Return the [X, Y] coordinate for the center point of the cell that contains the specified text.  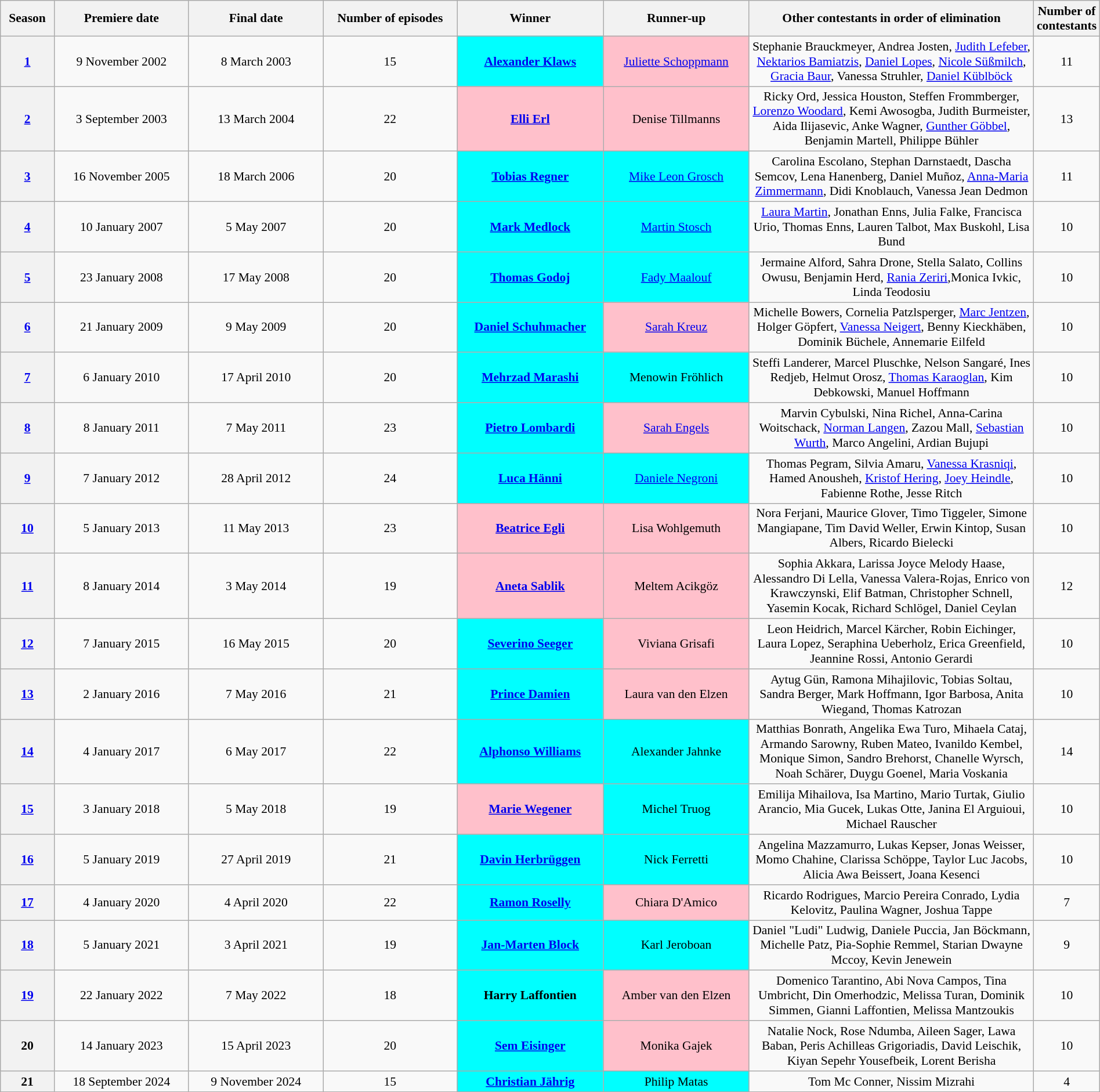
Monika Gajek [676, 1046]
7 May 2016 [256, 694]
1 [28, 62]
Sem Eisinger [530, 1046]
Emilija Mihailova, Isa Martino, Mario Turtak, Giulio Arancio, Mia Gucek, Lukas Otte, Janina El Arguioui, Michael Rauscher [891, 810]
Juliette Schoppmann [676, 62]
8 [28, 428]
11 May 2013 [256, 528]
Marie Wegener [530, 810]
9 May 2009 [256, 327]
17 May 2008 [256, 277]
24 [390, 478]
3 May 2014 [256, 586]
Angelina Mazzamurro, Lukas Kepser, Jonas Weisser, Momo Chahine, Clarissa Schöppe, Taylor Luc Jacobs, Alicia Awa Beissert, Joana Kesenci [891, 860]
5 January 2013 [121, 528]
5 May 2018 [256, 810]
5 January 2019 [121, 860]
8 January 2011 [121, 428]
15 April 2023 [256, 1046]
3 September 2003 [121, 119]
Nora Ferjani, Maurice Glover, Timo Tiggeler, Simone Mangiapane, Tim David Weller, Erwin Kintop, Susan Albers, Ricardo Bielecki [891, 528]
10 January 2007 [121, 227]
Runner-up [676, 19]
Domenico Tarantino, Abi Nova Campos, Tina Umbricht, Din Omerhodzic, Melissa Turan, Dominik Simmen, Gianni Laffontien, Melissa Mantzoukis [891, 996]
Sarah Kreuz [676, 327]
22 January 2022 [121, 996]
Luca Hänni [530, 478]
Laura van den Elzen [676, 694]
7 May 2011 [256, 428]
Mark Medlock [530, 227]
Ramon Roselly [530, 903]
Jermaine Alford, Sahra Drone, Stella Salato, Collins Owusu, Benjamin Herd, Rania Zeriri,Monica Ivkic, Linda Teodosiu [891, 277]
Sarah Engels [676, 428]
8 March 2003 [256, 62]
Leon Heidrich, Marcel Kärcher, Robin Eichinger, Laura Lopez, Seraphina Ueberholz, Erica Greenfield, Jeannine Rossi, Antonio Gerardi [891, 644]
Season [28, 19]
Menowin Fröhlich [676, 378]
28 April 2012 [256, 478]
Prince Damien [530, 694]
18 March 2006 [256, 176]
Winner [530, 19]
17 April 2010 [256, 378]
Aytug Gün, Ramona Mihajilovic, Tobias Soltau, Sandra Berger, Mark Hoffmann, Igor Barbosa, Anita Wiegand, Thomas Katrozan [891, 694]
Christian Jährig [530, 1082]
27 April 2019 [256, 860]
Fady Maalouf [676, 277]
Ricardo Rodrigues, Marcio Pereira Conrado, Lydia Kelovitz, Paulina Wagner, Joshua Tappe [891, 903]
Alexander Jahnke [676, 751]
23 January 2008 [121, 277]
5 January 2021 [121, 946]
3 April 2021 [256, 946]
Tobias Regner [530, 176]
Viviana Grisafi [676, 644]
Carolina Escolano, Stephan Darnstaedt, Dascha Semcov, Lena Hanenberg, Daniel Muñoz, Anna-Maria Zimmermann, Didi Knoblauch, Vanessa Jean Dedmon [891, 176]
8 January 2014 [121, 586]
6 May 2017 [256, 751]
9 November 2024 [256, 1082]
Meltem Acikgöz [676, 586]
Steffi Landerer, Marcel Pluschke, Nelson Sangaré, Ines Redjeb, Helmut Orosz, Thomas Karaoglan, Kim Debkowski, Manuel Hoffmann [891, 378]
2 January 2016 [121, 694]
5 [28, 277]
16 November 2005 [121, 176]
Tom Mc Conner, Nissim Mizrahi [891, 1082]
13 March 2004 [256, 119]
Other contestants in order of elimination [891, 19]
Severino Seeger [530, 644]
16 [28, 860]
18 September 2024 [121, 1082]
4 January 2017 [121, 751]
Nick Ferretti [676, 860]
7 January 2012 [121, 478]
Daniel "Ludi" Ludwig, Daniele Puccia, Jan Böckmann, Michelle Patz, Pia-Sophie Remmel, Starian Dwayne Mccoy, Kevin Jenewein [891, 946]
16 May 2015 [256, 644]
Martin Stosch [676, 227]
14 January 2023 [121, 1046]
Final date [256, 19]
Mike Leon Grosch [676, 176]
Daniele Negroni [676, 478]
Marvin Cybulski, Nina Richel, Anna-Carina Woitschack, Norman Langen, Zazou Mall, Sebastian Wurth, Marco Angelini, Ardian Bujupi [891, 428]
Daniel Schuhmacher [530, 327]
Beatrice Egli [530, 528]
Natalie Nock, Rose Ndumba, Aileen Sager, Lawa Baban, Peris Achilleas Grigoriadis, David Leischik, Kiyan Sepehr Yousefbeik, Lorent Berisha [891, 1046]
Aneta Sablik [530, 586]
6 January 2010 [121, 378]
6 [28, 327]
Denise Tillmanns [676, 119]
Number of episodes [390, 19]
Number of contestants [1066, 19]
3 [28, 176]
Michelle Bowers, Cornelia Patzlsperger, Marc Jentzen, Holger Göpfert, Vanessa Neigert, Benny Kieckhäben, Dominik Büchele, Annemarie Eilfeld [891, 327]
Davin Herbrüggen [530, 860]
Thomas Pegram, Silvia Amaru, Vanessa Krasniqi, Hamed Anousheh, Kristof Hering, Joey Heindle, Fabienne Rothe, Jesse Ritch [891, 478]
7 January 2015 [121, 644]
17 [28, 903]
21 January 2009 [121, 327]
Alexander Klaws [530, 62]
3 January 2018 [121, 810]
Mehrzad Marashi [530, 378]
Premiere date [121, 19]
Alphonso Williams [530, 751]
Thomas Godoj [530, 277]
7 May 2022 [256, 996]
4 April 2020 [256, 903]
Elli Erl [530, 119]
Philip Matas [676, 1082]
Michel Truog [676, 810]
Chiara D'Amico [676, 903]
5 May 2007 [256, 227]
Harry Laffontien [530, 996]
Lisa Wohlgemuth [676, 528]
2 [28, 119]
4 January 2020 [121, 903]
9 November 2002 [121, 62]
Pietro Lombardi [530, 428]
Laura Martin, Jonathan Enns, Julia Falke, Francisca Urio, Thomas Enns, Lauren Talbot, Max Buskohl, Lisa Bund [891, 227]
Karl Jeroboan [676, 946]
Amber van den Elzen [676, 996]
Jan-Marten Block [530, 946]
